Identify which cell holds the provided text, then report its (X, Y) central coordinate. 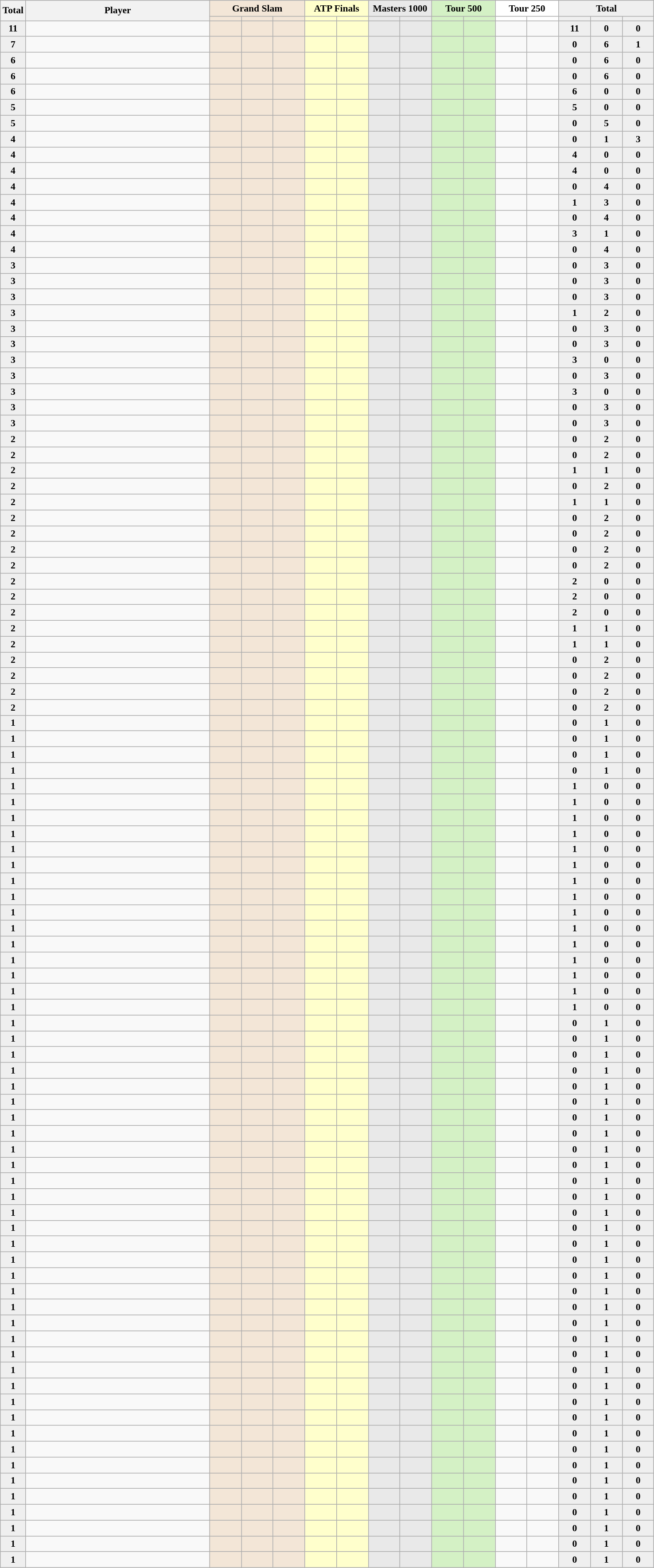
Tour 250 (527, 8)
Player (118, 11)
Masters 1000 (400, 8)
7 (13, 45)
ATP Finals (337, 8)
Tour 500 (463, 8)
Grand Slam (257, 8)
